Locate the cell with the specified text and output its [X, Y] center coordinate. 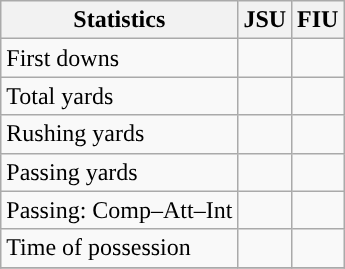
Statistics [120, 20]
Passing: Comp–Att–Int [120, 210]
Time of possession [120, 248]
JSU [265, 20]
Passing yards [120, 172]
Total yards [120, 96]
First downs [120, 58]
Rushing yards [120, 134]
FIU [318, 20]
